Return the [x, y] coordinate for the center point of the cell that contains the specified text.  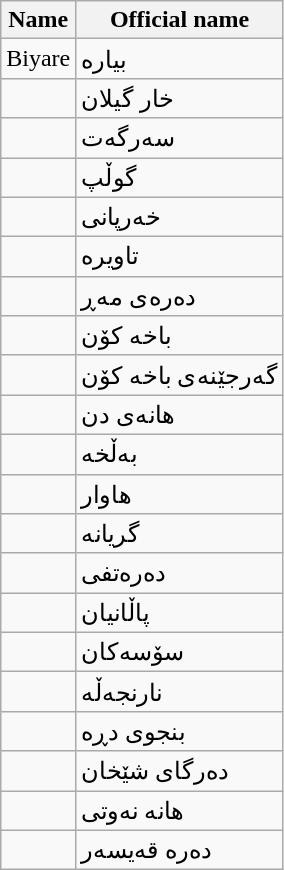
هاوار [180, 494]
خه‌رپانى [180, 217]
ده‌رگاى شێخان [180, 771]
گريانه‌ [180, 534]
ده‌ره‌تفى [180, 573]
تاويره‌ [180, 257]
Name [38, 20]
بياره‌ [180, 59]
Official name [180, 20]
هانه‌ى دن [180, 415]
پاڵانيان [180, 613]
بنجوى دڕه‌ [180, 731]
ده‌ره‌ قه‌يسه‌ر [180, 850]
ده‌ره‌ى مه‌ڕ [180, 296]
Biyare [38, 59]
خار گيلان [180, 98]
باخه‌ كۆن [180, 336]
هانه‌ نه‌وتى [180, 810]
سۆسه‌كان [180, 652]
نارنجه‌ڵه‌ [180, 692]
گه‌رجێنه‌ى باخه‌ كۆن [180, 375]
سه‌رگه‌ت [180, 138]
گوڵپ [180, 178]
به‌ڵخه‌ [180, 454]
